Pinpoint the cell where the given text exists, returning its (X, Y) midpoint coordinate. 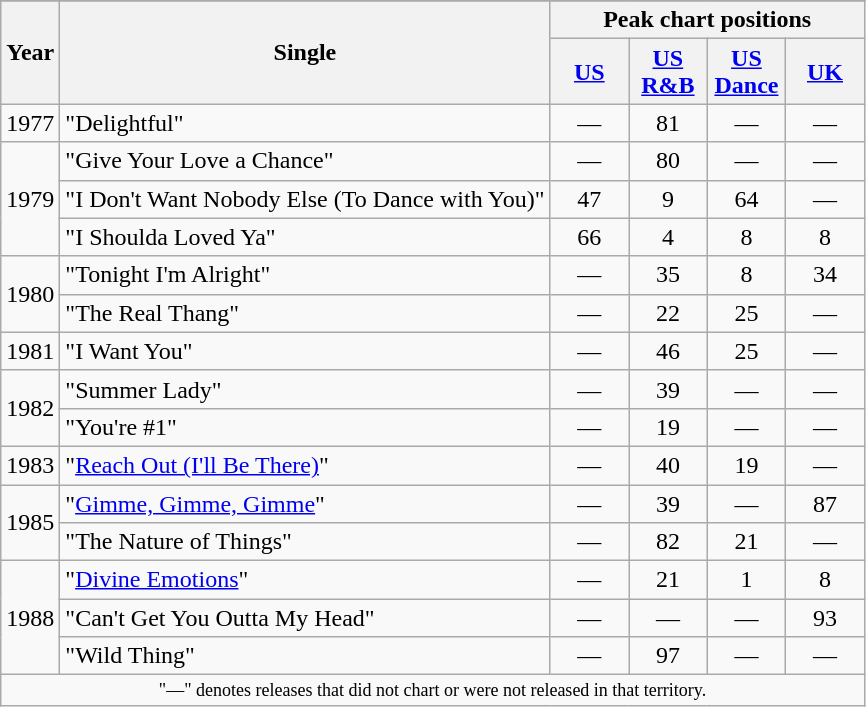
1982 (30, 408)
81 (668, 123)
1 (746, 580)
"—" denotes releases that did not chart or were not released in that territory. (433, 690)
USR&B (668, 72)
"You're #1" (305, 427)
22 (668, 313)
1981 (30, 351)
47 (590, 199)
4 (668, 237)
"Divine Emotions" (305, 580)
97 (668, 656)
9 (668, 199)
1983 (30, 465)
35 (668, 275)
1979 (30, 199)
"I Don't Want Nobody Else (To Dance with You)" (305, 199)
34 (826, 275)
"Can't Get You Outta My Head" (305, 618)
"Wild Thing" (305, 656)
UK (826, 72)
Peak chart positions (707, 20)
"I Want You" (305, 351)
"I Shoulda Loved Ya" (305, 237)
"The Nature of Things" (305, 542)
1980 (30, 294)
40 (668, 465)
82 (668, 542)
Year (30, 52)
80 (668, 161)
64 (746, 199)
"Summer Lady" (305, 389)
USDance (746, 72)
93 (826, 618)
1985 (30, 522)
"Reach Out (I'll Be There)" (305, 465)
1988 (30, 618)
"The Real Thang" (305, 313)
"Tonight I'm Alright" (305, 275)
87 (826, 503)
"Delightful" (305, 123)
Single (305, 52)
"Give Your Love a Chance" (305, 161)
"Gimme, Gimme, Gimme" (305, 503)
46 (668, 351)
US (590, 72)
1977 (30, 123)
66 (590, 237)
